Scan for the cell matching the given text and deliver its [x, y] coordinate at center. 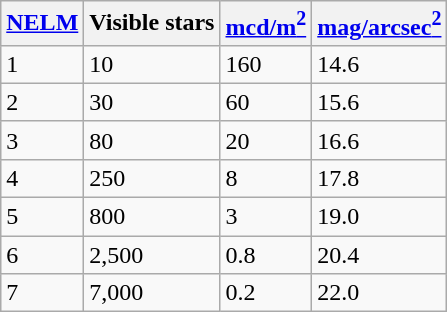
22.0 [380, 293]
2 [42, 102]
6 [42, 255]
160 [266, 64]
800 [152, 217]
15.6 [380, 102]
20.4 [380, 255]
7 [42, 293]
30 [152, 102]
60 [266, 102]
80 [152, 140]
4 [42, 178]
1 [42, 64]
5 [42, 217]
Visible stars [152, 24]
NELM [42, 24]
16.6 [380, 140]
7,000 [152, 293]
19.0 [380, 217]
2,500 [152, 255]
8 [266, 178]
0.2 [266, 293]
mag/arcsec2 [380, 24]
mcd/m2 [266, 24]
0.8 [266, 255]
14.6 [380, 64]
17.8 [380, 178]
250 [152, 178]
10 [152, 64]
20 [266, 140]
